Output the (X, Y) coordinate of the center of the cell containing the given text.  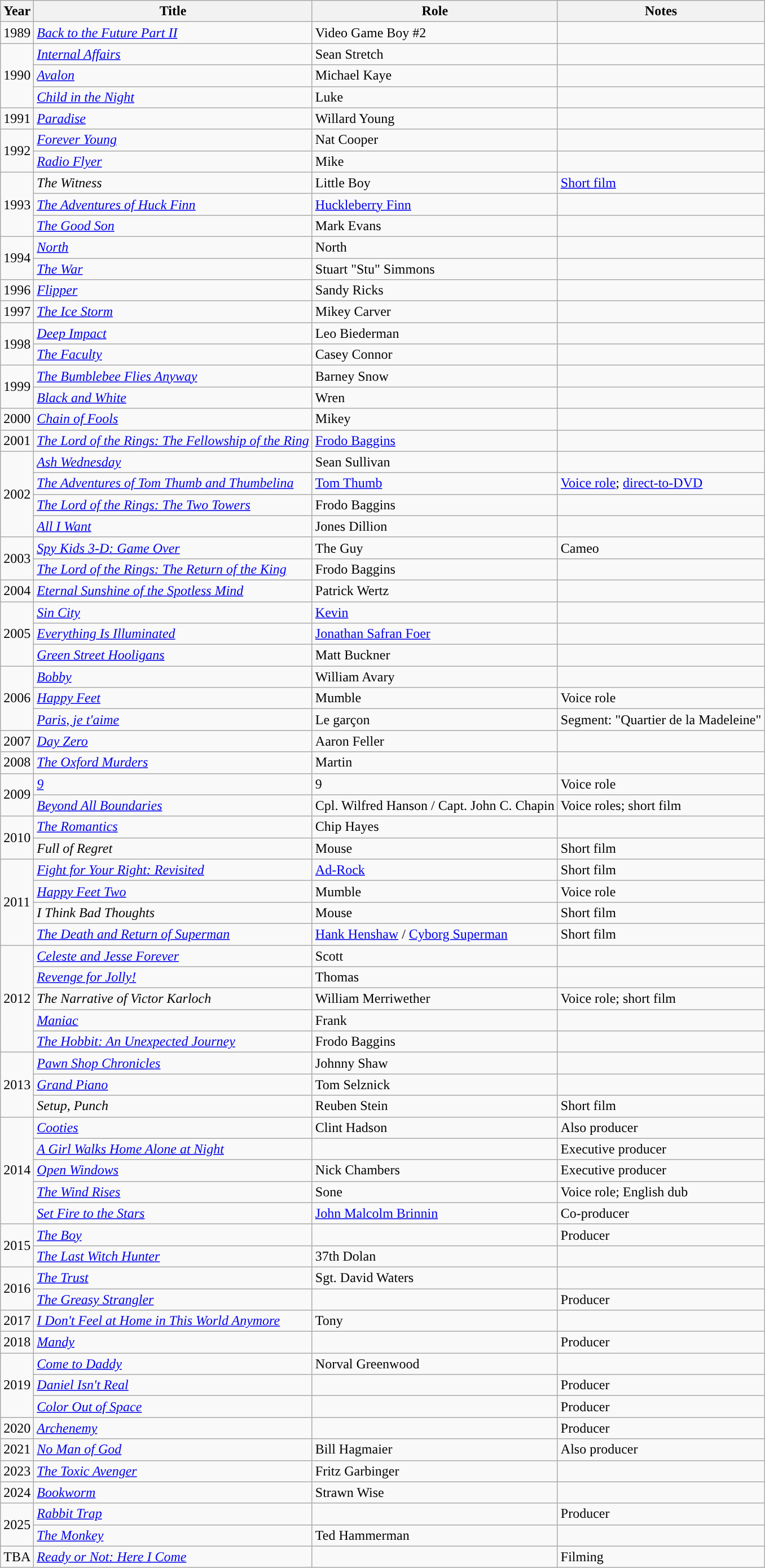
Cpl. Wilfred Hanson / Capt. John C. Chapin (434, 805)
Jones Dillion (434, 526)
The Faculty (173, 355)
Mikey (434, 419)
Bookworm (173, 1492)
Stuart "Stu" Simmons (434, 269)
Hank Henshaw / Cyborg Superman (434, 934)
Co-producer (661, 1213)
37th Dolan (434, 1256)
Happy Feet (173, 698)
The Monkey (173, 1535)
Celeste and Jesse Forever (173, 956)
Setup, Punch (173, 1106)
Voice role; direct-to-DVD (661, 483)
Sgt. David Waters (434, 1278)
Eternal Sunshine of the Spotless Mind (173, 591)
Grand Piano (173, 1085)
The Greasy Strangler (173, 1299)
The Wind Rises (173, 1192)
The Last Witch Hunter (173, 1256)
Huckleberry Finn (434, 204)
Set Fire to the Stars (173, 1213)
Notes (661, 11)
Back to the Future Part II (173, 33)
The Death and Return of Superman (173, 934)
Tom Selznick (434, 1085)
The Guy (434, 548)
Voice role; short film (661, 999)
Tom Thumb (434, 483)
The Hobbit: An Unexpected Journey (173, 1042)
A Girl Walks Home Alone at Night (173, 1149)
Patrick Wertz (434, 591)
1990 (17, 76)
Reuben Stein (434, 1106)
Sean Stretch (434, 54)
1989 (17, 33)
I Don't Feel at Home in This World Anymore (173, 1321)
Ready or Not: Here I Come (173, 1557)
Maniac (173, 1020)
Green Street Hooligans (173, 655)
Nat Cooper (434, 140)
2005 (17, 633)
TBA (17, 1557)
I Think Bad Thoughts (173, 913)
2000 (17, 419)
2008 (17, 763)
Martin (434, 763)
2024 (17, 1492)
Segment: "Quartier de la Madeleine" (661, 720)
Frank (434, 1020)
Come to Daddy (173, 1364)
Le garçon (434, 720)
Michael Kaye (434, 76)
Ted Hammerman (434, 1535)
No Man of God (173, 1450)
Sone (434, 1192)
1994 (17, 258)
Filming (661, 1557)
Fight for Your Right: Revisited (173, 870)
Johnny Shaw (434, 1063)
2011 (17, 902)
Happy Feet Two (173, 891)
Paradise (173, 118)
Paris, je t'aime (173, 720)
Flipper (173, 290)
1996 (17, 290)
Scott (434, 956)
Rabbit Trap (173, 1514)
2009 (17, 795)
Strawn Wise (434, 1492)
The Adventures of Tom Thumb and Thumbelina (173, 483)
2016 (17, 1288)
2018 (17, 1342)
2007 (17, 741)
The Trust (173, 1278)
Deep Impact (173, 333)
2023 (17, 1471)
Beyond All Boundaries (173, 805)
Sandy Ricks (434, 290)
Voice role; English dub (661, 1192)
1998 (17, 344)
Pawn Shop Chronicles (173, 1063)
2015 (17, 1245)
The Boy (173, 1235)
Leo Biederman (434, 333)
Aaron Feller (434, 741)
Sean Sullivan (434, 462)
1993 (17, 204)
Spy Kids 3-D: Game Over (173, 548)
2021 (17, 1450)
The Adventures of Huck Finn (173, 204)
Everything Is Illuminated (173, 634)
The Lord of the Rings: The Two Towers (173, 505)
Casey Connor (434, 355)
Clint Hadson (434, 1127)
Sin City (173, 612)
1991 (17, 118)
Video Game Boy #2 (434, 33)
Nick Chambers (434, 1170)
The Lord of the Rings: The Fellowship of the Ring (173, 441)
The Narrative of Victor Karloch (173, 999)
John Malcolm Brinnin (434, 1213)
2012 (17, 999)
2003 (17, 558)
Black and White (173, 398)
2010 (17, 838)
2017 (17, 1321)
1999 (17, 387)
Bobby (173, 677)
Chain of Fools (173, 419)
Chip Hayes (434, 827)
Daniel Isn't Real (173, 1385)
Child in the Night (173, 97)
William Avary (434, 677)
Day Zero (173, 741)
Internal Affairs (173, 54)
All I Want (173, 526)
Norval Greenwood (434, 1364)
The Good Son (173, 226)
1997 (17, 312)
Cameo (661, 548)
Year (17, 11)
Kevin (434, 612)
Forever Young (173, 140)
2014 (17, 1170)
Open Windows (173, 1170)
Avalon (173, 76)
Fritz Garbinger (434, 1471)
Little Boy (434, 183)
Mikey Carver (434, 312)
Matt Buckner (434, 655)
Jonathan Safran Foer (434, 634)
Voice roles; short film (661, 805)
Full of Regret (173, 848)
Mark Evans (434, 226)
Role (434, 11)
The Toxic Avenger (173, 1471)
1992 (17, 151)
Archenemy (173, 1428)
Bill Hagmaier (434, 1450)
The Lord of the Rings: The Return of the King (173, 569)
2001 (17, 441)
Cooties (173, 1127)
The Romantics (173, 827)
2004 (17, 591)
The Oxford Murders (173, 763)
The Witness (173, 183)
Title (173, 11)
2013 (17, 1085)
The Bumblebee Flies Anyway (173, 376)
Luke (434, 97)
Mike (434, 161)
Wren (434, 398)
Willard Young (434, 118)
Color Out of Space (173, 1407)
2019 (17, 1385)
Radio Flyer (173, 161)
The Ice Storm (173, 312)
William Merriwether (434, 999)
2002 (17, 494)
Tony (434, 1321)
The War (173, 269)
2020 (17, 1428)
Mandy (173, 1342)
Revenge for Jolly! (173, 977)
Ash Wednesday (173, 462)
Barney Snow (434, 376)
Ad-Rock (434, 870)
Thomas (434, 977)
2006 (17, 698)
2025 (17, 1525)
